Scan for the cell matching the given text and deliver its (X, Y) coordinate at center. 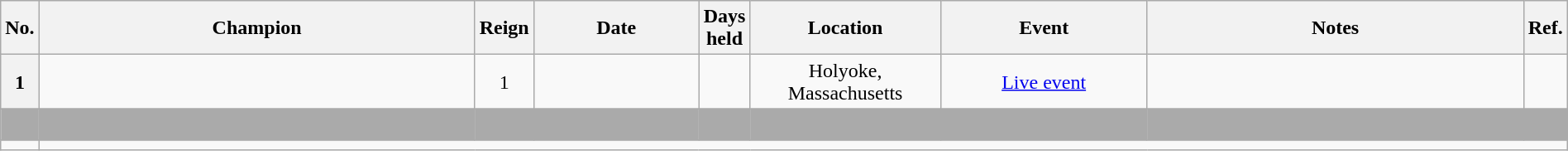
Notes (1335, 28)
No. (20, 28)
Reign (504, 28)
Holyoke, Massachusetts (845, 81)
Live event (1044, 81)
Days held (724, 28)
Location (845, 28)
Date (616, 28)
Event (1044, 28)
Ref. (1545, 28)
Champion (256, 28)
